Pinpoint the cell where the given text exists, returning its (X, Y) midpoint coordinate. 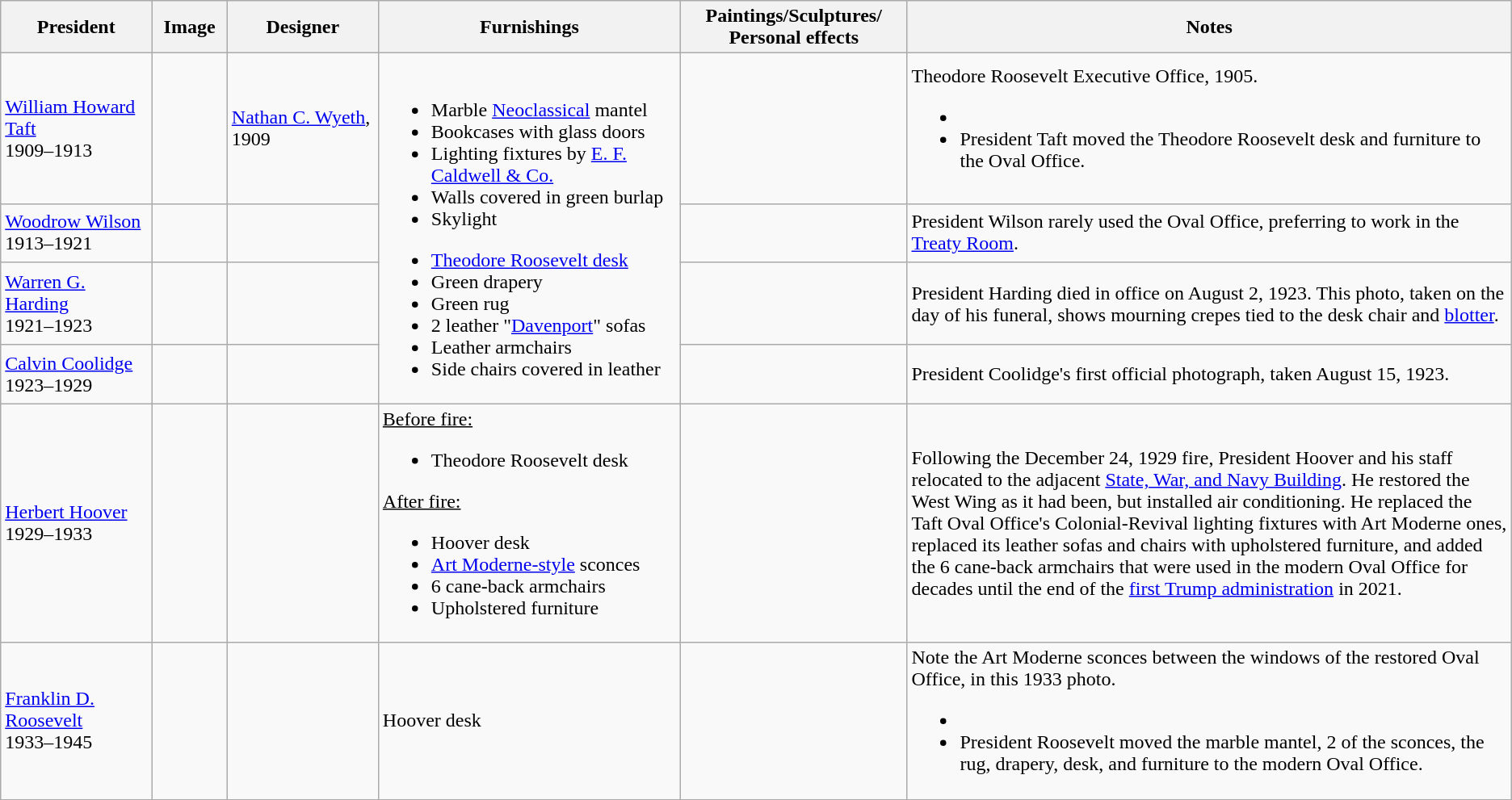
Calvin Coolidge1923–1929 (76, 375)
Warren G. Harding1921–1923 (76, 304)
Designer (302, 27)
Furnishings (529, 27)
President Wilson rarely used the Oval Office, preferring to work in the Treaty Room. (1209, 232)
Herbert Hoover1929–1933 (76, 523)
Franklin D. Roosevelt1933–1945 (76, 721)
Before fire:Theodore Roosevelt deskAfter fire:Hoover deskArt Moderne-style sconces6 cane-back armchairsUpholstered furniture (529, 523)
Nathan C. Wyeth, 1909 (302, 128)
President Coolidge's first official photograph, taken August 15, 1923. (1209, 375)
Notes (1209, 27)
Theodore Roosevelt Executive Office, 1905.President Taft moved the Theodore Roosevelt desk and furniture to the Oval Office. (1209, 128)
Paintings/Sculptures/Personal effects (793, 27)
Hoover desk (529, 721)
President (76, 27)
Woodrow Wilson1913–1921 (76, 232)
Image (190, 27)
William Howard Taft1909–1913 (76, 128)
